Search for the cell housing the specified text and yield its (x, y) center coordinate. 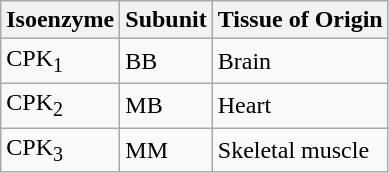
Brain (300, 61)
CPK3 (60, 150)
CPK1 (60, 61)
Isoenzyme (60, 20)
Skeletal muscle (300, 150)
MM (166, 150)
MB (166, 105)
Heart (300, 105)
Tissue of Origin (300, 20)
CPK2 (60, 105)
Subunit (166, 20)
BB (166, 61)
